Return [x, y] of the center of cell containing provided text 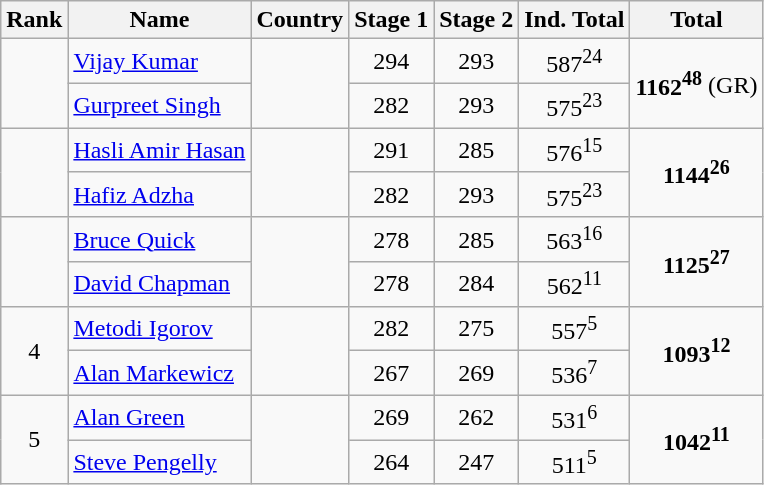
284 [476, 284]
5367 [574, 374]
5316 [574, 418]
109312 [696, 350]
262 [476, 418]
Ind. Total [574, 20]
Stage 1 [392, 20]
57615 [574, 150]
Alan Green [160, 418]
114426 [696, 172]
247 [476, 462]
Total [696, 20]
Stage 2 [476, 20]
5575 [574, 328]
112527 [696, 262]
Name [160, 20]
Steve Pengelly [160, 462]
Country [300, 20]
56316 [574, 240]
Vijay Kumar [160, 62]
104211 [696, 440]
291 [392, 150]
116248 (GR) [696, 84]
275 [476, 328]
56211 [574, 284]
Alan Markewicz [160, 374]
267 [392, 374]
4 [34, 350]
Bruce Quick [160, 240]
264 [392, 462]
Hafiz Adzha [160, 194]
David Chapman [160, 284]
Gurpreet Singh [160, 106]
Rank [34, 20]
5115 [574, 462]
Hasli Amir Hasan [160, 150]
294 [392, 62]
5 [34, 440]
58724 [574, 62]
Metodi Igorov [160, 328]
